From the cell containing the given text, extract its center point as (X, Y) coordinate. 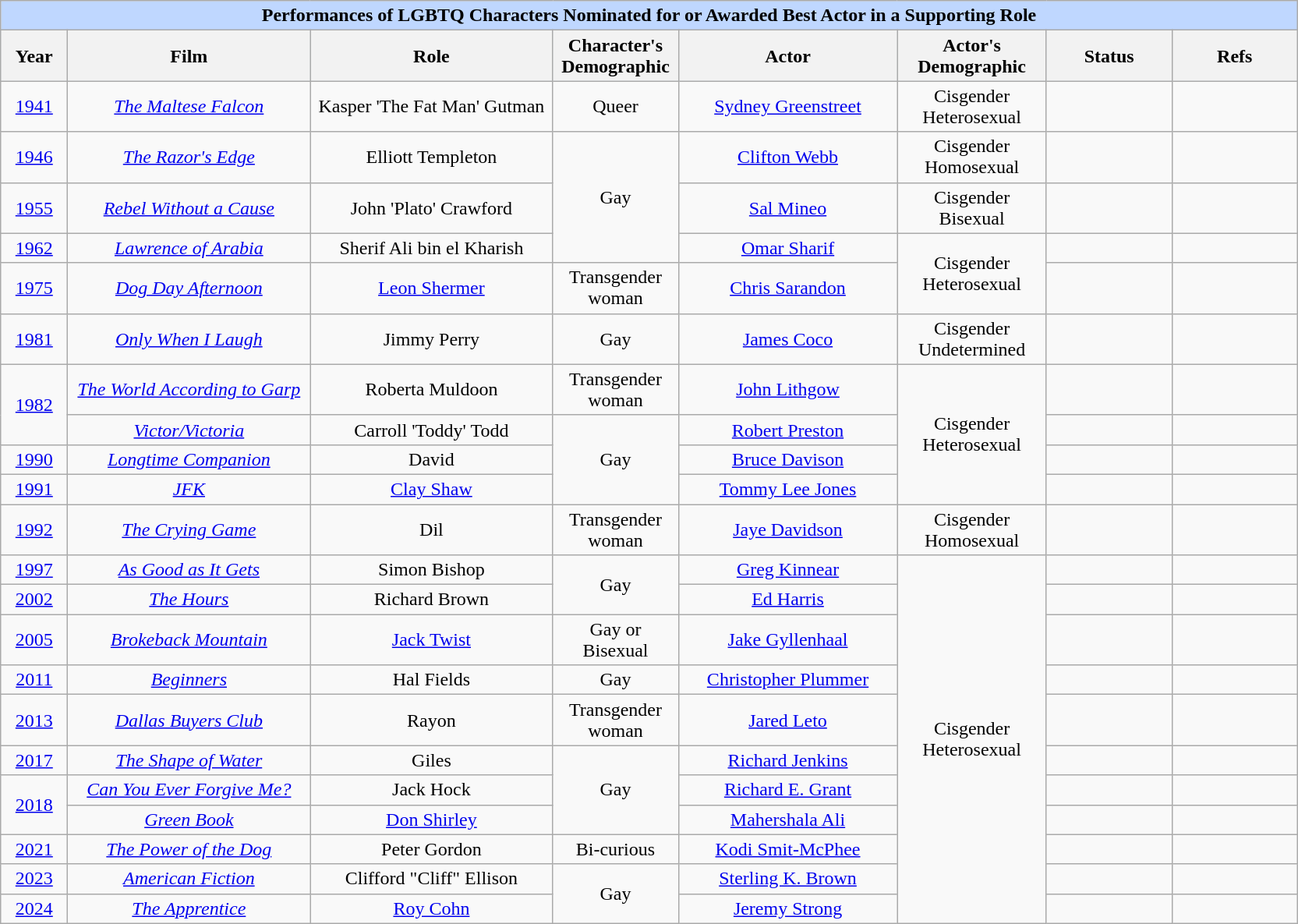
Film (189, 56)
American Fiction (189, 879)
2024 (34, 908)
Performances of LGBTQ Characters Nominated for or Awarded Best Actor in a Supporting Role (649, 16)
2013 (34, 720)
Hal Fields (432, 680)
The Hours (189, 600)
Don Shirley (432, 820)
Ed Harris (787, 600)
The World According to Garp (189, 390)
1946 (34, 158)
Can You Ever Forgive Me? (189, 790)
As Good as It Gets (189, 570)
Kasper 'The Fat Man' Gutman (432, 106)
Refs (1235, 56)
Sydney Greenstreet (787, 106)
Jack Twist (432, 639)
Tommy Lee Jones (787, 489)
Clifford "Cliff" Ellison (432, 879)
Jaye Davidson (787, 529)
2021 (34, 849)
Roy Cohn (432, 908)
Brokeback Mountain (189, 639)
2002 (34, 600)
Actor's Demographic (971, 56)
The Apprentice (189, 908)
Dog Day Afternoon (189, 289)
Clifton Webb (787, 158)
Robert Preston (787, 430)
John 'Plato' Crawford (432, 207)
1982 (34, 404)
Character's Demographic (616, 56)
2005 (34, 639)
1991 (34, 489)
Kodi Smit-McPhee (787, 849)
Jake Gyllenhaal (787, 639)
Clay Shaw (432, 489)
1941 (34, 106)
Greg Kinnear (787, 570)
John Lithgow (787, 390)
James Coco (787, 338)
Dallas Buyers Club (189, 720)
Cisgender Bisexual (971, 207)
Role (432, 56)
The Razor's Edge (189, 158)
1997 (34, 570)
Beginners (189, 680)
The Maltese Falcon (189, 106)
Richard Brown (432, 600)
2011 (34, 680)
The Shape of Water (189, 760)
Jared Leto (787, 720)
Giles (432, 760)
1990 (34, 459)
David (432, 459)
Victor/Victoria (189, 430)
The Crying Game (189, 529)
Gay or Bisexual (616, 639)
Roberta Muldoon (432, 390)
Actor (787, 56)
Bruce Davison (787, 459)
1962 (34, 248)
Status (1109, 56)
JFK (189, 489)
1992 (34, 529)
Christopher Plummer (787, 680)
Only When I Laugh (189, 338)
The Power of the Dog (189, 849)
Rebel Without a Cause (189, 207)
1975 (34, 289)
Richard Jenkins (787, 760)
Chris Sarandon (787, 289)
Sterling K. Brown (787, 879)
2023 (34, 879)
Leon Shermer (432, 289)
Green Book (189, 820)
Longtime Companion (189, 459)
Sal Mineo (787, 207)
Sherif Ali bin el Kharish (432, 248)
Year (34, 56)
Cisgender Undetermined (971, 338)
Lawrence of Arabia (189, 248)
Dil (432, 529)
Mahershala Ali (787, 820)
Elliott Templeton (432, 158)
Jack Hock (432, 790)
1981 (34, 338)
2018 (34, 805)
1955 (34, 207)
2017 (34, 760)
Omar Sharif (787, 248)
Bi-curious (616, 849)
Simon Bishop (432, 570)
Queer (616, 106)
Rayon (432, 720)
Richard E. Grant (787, 790)
Jimmy Perry (432, 338)
Carroll 'Toddy' Todd (432, 430)
Jeremy Strong (787, 908)
Peter Gordon (432, 849)
